Identify which cell holds the provided text, then report its (X, Y) central coordinate. 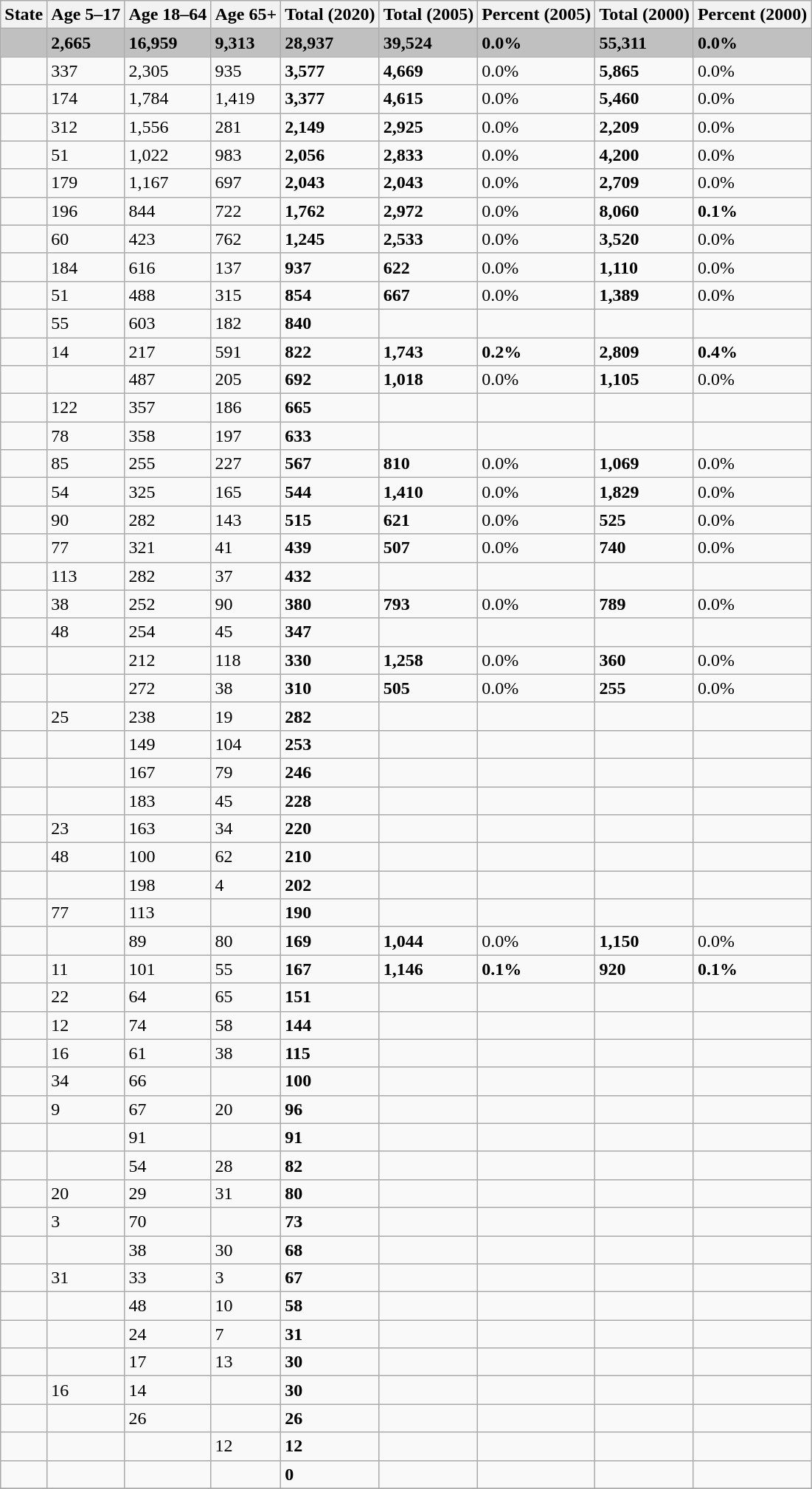
2,809 (645, 352)
174 (86, 99)
0.2% (537, 352)
73 (330, 1221)
169 (330, 941)
1,829 (645, 492)
19 (246, 716)
29 (168, 1193)
9,313 (246, 43)
722 (246, 211)
23 (86, 829)
252 (168, 604)
79 (246, 772)
68 (330, 1250)
62 (246, 857)
621 (428, 520)
667 (428, 295)
337 (86, 71)
60 (86, 239)
143 (246, 520)
525 (645, 520)
272 (168, 688)
24 (168, 1334)
622 (428, 267)
144 (330, 1025)
567 (330, 464)
0 (330, 1474)
5,460 (645, 99)
9 (86, 1109)
633 (330, 436)
238 (168, 716)
Age 5–17 (86, 15)
789 (645, 604)
190 (330, 913)
41 (246, 548)
28 (246, 1165)
3,520 (645, 239)
Total (2000) (645, 15)
115 (330, 1053)
210 (330, 857)
198 (168, 885)
330 (330, 660)
0.4% (752, 352)
487 (168, 380)
310 (330, 688)
357 (168, 408)
2,972 (428, 211)
89 (168, 941)
1,105 (645, 380)
1,069 (645, 464)
439 (330, 548)
1,410 (428, 492)
217 (168, 352)
85 (86, 464)
64 (168, 997)
Age 18–64 (168, 15)
22 (86, 997)
33 (168, 1278)
8,060 (645, 211)
325 (168, 492)
983 (246, 155)
692 (330, 380)
2,533 (428, 239)
315 (246, 295)
55,311 (645, 43)
854 (330, 295)
1,743 (428, 352)
2,833 (428, 155)
423 (168, 239)
205 (246, 380)
360 (645, 660)
165 (246, 492)
920 (645, 969)
1,419 (246, 99)
163 (168, 829)
1,146 (428, 969)
312 (86, 127)
2,149 (330, 127)
246 (330, 772)
7 (246, 1334)
220 (330, 829)
840 (330, 323)
822 (330, 352)
1,245 (330, 239)
13 (246, 1362)
96 (330, 1109)
1,044 (428, 941)
591 (246, 352)
61 (168, 1053)
2,665 (86, 43)
4,669 (428, 71)
Total (2005) (428, 15)
515 (330, 520)
488 (168, 295)
70 (168, 1221)
740 (645, 548)
65 (246, 997)
321 (168, 548)
616 (168, 267)
227 (246, 464)
4,615 (428, 99)
1,018 (428, 380)
347 (330, 632)
66 (168, 1081)
253 (330, 744)
Percent (2005) (537, 15)
78 (86, 436)
118 (246, 660)
1,110 (645, 267)
25 (86, 716)
149 (168, 744)
11 (86, 969)
Age 65+ (246, 15)
3,377 (330, 99)
2,925 (428, 127)
2,709 (645, 183)
16,959 (168, 43)
4 (246, 885)
4,200 (645, 155)
82 (330, 1165)
37 (246, 576)
State (24, 15)
197 (246, 436)
935 (246, 71)
137 (246, 267)
17 (168, 1362)
101 (168, 969)
937 (330, 267)
Percent (2000) (752, 15)
2,209 (645, 127)
793 (428, 604)
432 (330, 576)
1,762 (330, 211)
1,167 (168, 183)
1,556 (168, 127)
1,389 (645, 295)
184 (86, 267)
5,865 (645, 71)
151 (330, 997)
281 (246, 127)
28,937 (330, 43)
1,022 (168, 155)
844 (168, 211)
505 (428, 688)
228 (330, 800)
Total (2020) (330, 15)
122 (86, 408)
179 (86, 183)
1,150 (645, 941)
3,577 (330, 71)
2,056 (330, 155)
697 (246, 183)
104 (246, 744)
810 (428, 464)
603 (168, 323)
254 (168, 632)
196 (86, 211)
665 (330, 408)
762 (246, 239)
2,305 (168, 71)
358 (168, 436)
1,258 (428, 660)
183 (168, 800)
182 (246, 323)
507 (428, 548)
74 (168, 1025)
1,784 (168, 99)
39,524 (428, 43)
202 (330, 885)
10 (246, 1306)
212 (168, 660)
544 (330, 492)
186 (246, 408)
380 (330, 604)
